Scan for the cell matching the given text and deliver its [X, Y] coordinate at center. 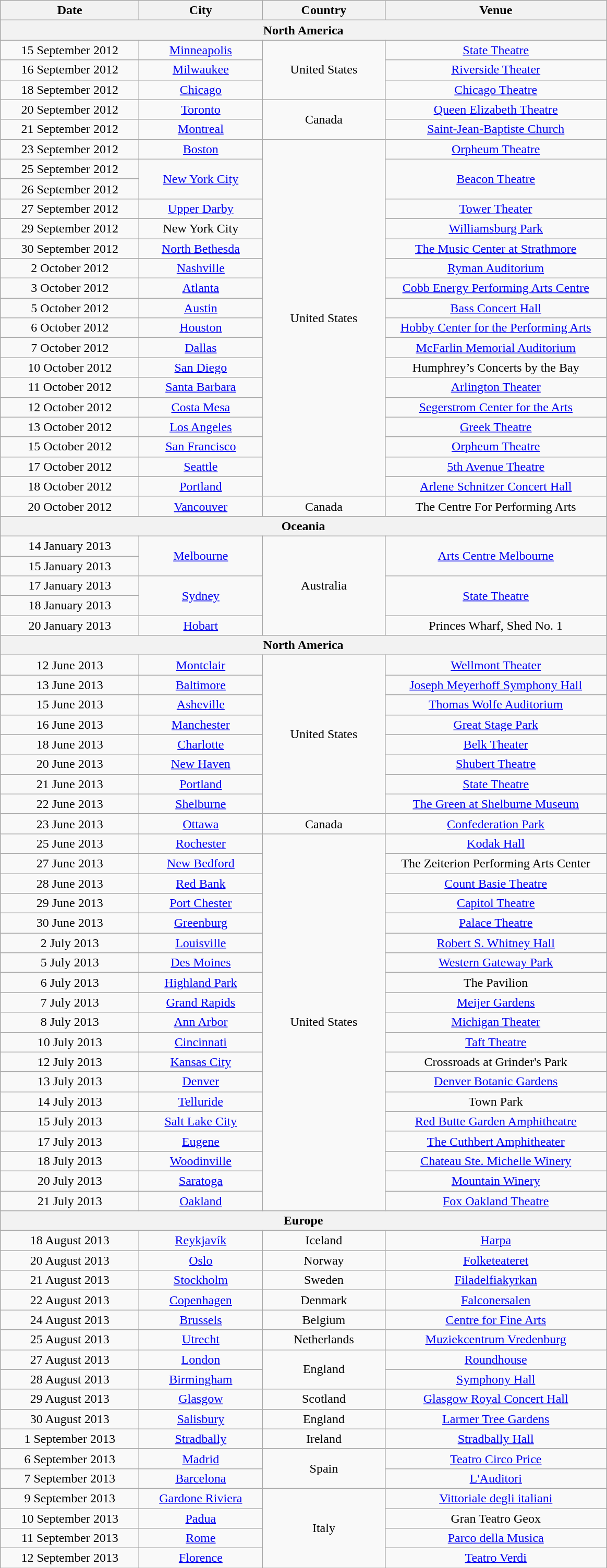
Kansas City [201, 1062]
Country [324, 10]
17 January 2013 [70, 586]
Charlotte [201, 744]
Copenhagen [201, 1300]
Scotland [324, 1399]
Stradbally Hall [496, 1439]
18 January 2013 [70, 606]
The Zeiterion Performing Arts Center [496, 863]
Ottawa [201, 824]
Telluride [201, 1101]
30 September 2012 [70, 249]
Arlington Theater [496, 387]
Glasgow [201, 1399]
3 October 2012 [70, 288]
6 October 2012 [70, 328]
Florence [201, 1558]
Asheville [201, 705]
Netherlands [324, 1340]
2 October 2012 [70, 268]
Harpa [496, 1241]
Chicago [201, 90]
21 June 2013 [70, 784]
20 September 2012 [70, 109]
Denver [201, 1082]
11 September 2013 [70, 1538]
New Bedford [201, 863]
Iceland [324, 1241]
San Francisco [201, 447]
23 September 2012 [70, 149]
14 January 2013 [70, 546]
7 July 2013 [70, 1002]
Taft Theatre [496, 1042]
Queen Elizabeth Theatre [496, 109]
Meijer Gardens [496, 1002]
Seattle [201, 467]
22 June 2013 [70, 804]
Gran Teatro Geox [496, 1518]
27 August 2013 [70, 1359]
Teatro Circo Price [496, 1459]
Boston [201, 149]
21 August 2013 [70, 1280]
29 June 2013 [70, 903]
Bass Concert Hall [496, 308]
30 August 2013 [70, 1419]
Reykjavík [201, 1241]
Salisbury [201, 1419]
13 October 2012 [70, 427]
Count Basie Theatre [496, 884]
Palace Theatre [496, 923]
Red Bank [201, 884]
Norway [324, 1260]
10 October 2012 [70, 367]
Melbourne [201, 556]
Barcelona [201, 1478]
Kodak Hall [496, 843]
Falconersalen [496, 1300]
The Pavilion [496, 983]
20 January 2013 [70, 626]
Highland Park [201, 983]
City [201, 10]
Montclair [201, 665]
North Bethesda [201, 249]
Utrecht [201, 1340]
Town Park [496, 1101]
18 August 2013 [70, 1241]
Teatro Verdi [496, 1558]
Atlanta [201, 288]
Larmer Tree Gardens [496, 1419]
Humphrey’s Concerts by the Bay [496, 367]
Vancouver [201, 506]
Oakland [201, 1200]
Vittoriale degli italiani [496, 1498]
27 September 2012 [70, 209]
15 October 2012 [70, 447]
Segerstrom Center for the Arts [496, 407]
12 July 2013 [70, 1062]
Chateau Ste. Michelle Winery [496, 1161]
Sweden [324, 1280]
20 June 2013 [70, 764]
15 July 2013 [70, 1121]
Greek Theatre [496, 427]
17 July 2013 [70, 1141]
Minneapolis [201, 50]
Los Angeles [201, 427]
Williamsburg Park [496, 228]
London [201, 1359]
Sydney [201, 596]
The Cuthbert Amphitheater [496, 1141]
29 August 2013 [70, 1399]
18 June 2013 [70, 744]
Arlene Schnitzer Concert Hall [496, 486]
Ann Arbor [201, 1022]
Thomas Wolfe Auditorium [496, 705]
Folketeateret [496, 1260]
2 July 2013 [70, 943]
27 June 2013 [70, 863]
Wellmont Theater [496, 665]
Des Moines [201, 963]
Houston [201, 328]
Roundhouse [496, 1359]
Dallas [201, 348]
22 August 2013 [70, 1300]
New Haven [201, 764]
25 September 2012 [70, 169]
Joseph Meyerhoff Symphony Hall [496, 685]
Centre for Fine Arts [496, 1320]
Tower Theater [496, 209]
Venue [496, 10]
5 July 2013 [70, 963]
23 June 2013 [70, 824]
Upper Darby [201, 209]
Toronto [201, 109]
Saint-Jean-Baptiste Church [496, 129]
6 July 2013 [70, 983]
Belgium [324, 1320]
15 June 2013 [70, 705]
Parco della Musica [496, 1538]
21 July 2013 [70, 1200]
28 June 2013 [70, 884]
Cobb Energy Performing Arts Centre [496, 288]
18 July 2013 [70, 1161]
1 September 2013 [70, 1439]
Princes Wharf, Shed No. 1 [496, 626]
McFarlin Memorial Auditorium [496, 348]
Salt Lake City [201, 1121]
Santa Barbara [201, 387]
Belk Theater [496, 744]
Cincinnati [201, 1042]
Denmark [324, 1300]
Montreal [201, 129]
Oslo [201, 1260]
Brussels [201, 1320]
Hobart [201, 626]
Saratoga [201, 1181]
Stockholm [201, 1280]
7 September 2013 [70, 1478]
Red Butte Garden Amphitheatre [496, 1121]
5 October 2012 [70, 308]
Milwaukee [201, 70]
12 October 2012 [70, 407]
Stradbally [201, 1439]
Mountain Winery [496, 1181]
Madrid [201, 1459]
12 September 2013 [70, 1558]
Oceania [303, 526]
29 September 2012 [70, 228]
7 October 2012 [70, 348]
Michigan Theater [496, 1022]
25 August 2013 [70, 1340]
18 September 2012 [70, 90]
Manchester [201, 725]
Date [70, 10]
28 August 2013 [70, 1379]
Beacon Theatre [496, 179]
25 June 2013 [70, 843]
9 September 2013 [70, 1498]
Rochester [201, 843]
Filadelfiakyrkan [496, 1280]
Woodinville [201, 1161]
20 July 2013 [70, 1181]
Italy [324, 1528]
13 July 2013 [70, 1082]
Rome [201, 1538]
Ireland [324, 1439]
10 July 2013 [70, 1042]
San Diego [201, 367]
Shubert Theatre [496, 764]
30 June 2013 [70, 923]
10 September 2013 [70, 1518]
Chicago Theatre [496, 90]
Glasgow Royal Concert Hall [496, 1399]
Gardone Riviera [201, 1498]
Baltimore [201, 685]
6 September 2013 [70, 1459]
Port Chester [201, 903]
Birmingham [201, 1379]
Confederation Park [496, 824]
The Green at Shelburne Museum [496, 804]
Spain [324, 1468]
21 September 2012 [70, 129]
11 October 2012 [70, 387]
Australia [324, 585]
13 June 2013 [70, 685]
L'Auditori [496, 1478]
Grand Rapids [201, 1002]
14 July 2013 [70, 1101]
Denver Botanic Gardens [496, 1082]
Shelburne [201, 804]
15 January 2013 [70, 566]
Muziekcentrum Vredenburg [496, 1340]
Riverside Theater [496, 70]
Arts Centre Melbourne [496, 556]
The Music Center at Strathmore [496, 249]
Fox Oakland Theatre [496, 1200]
Padua [201, 1518]
12 June 2013 [70, 665]
Costa Mesa [201, 407]
The Centre For Performing Arts [496, 506]
Eugene [201, 1141]
16 September 2012 [70, 70]
Ryman Auditorium [496, 268]
Austin [201, 308]
Louisville [201, 943]
Capitol Theatre [496, 903]
16 June 2013 [70, 725]
26 September 2012 [70, 189]
Symphony Hall [496, 1379]
Great Stage Park [496, 725]
Crossroads at Grinder's Park [496, 1062]
17 October 2012 [70, 467]
15 September 2012 [70, 50]
24 August 2013 [70, 1320]
Nashville [201, 268]
Europe [303, 1221]
Greenburg [201, 923]
Robert S. Whitney Hall [496, 943]
Western Gateway Park [496, 963]
20 October 2012 [70, 506]
Hobby Center for the Performing Arts [496, 328]
20 August 2013 [70, 1260]
8 July 2013 [70, 1022]
18 October 2012 [70, 486]
5th Avenue Theatre [496, 467]
